Identify which cell holds the provided text, then report its (X, Y) central coordinate. 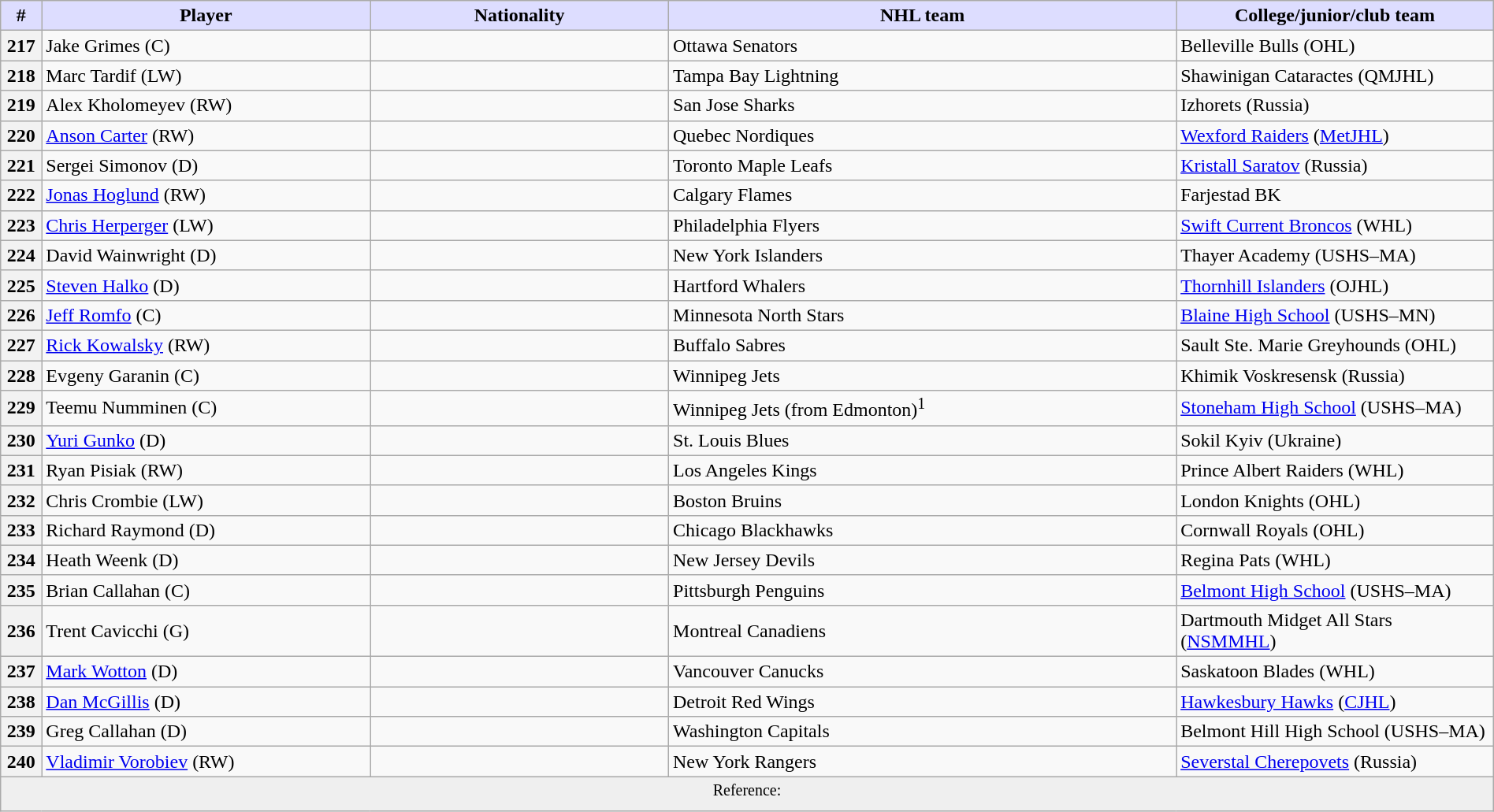
Hartford Whalers (923, 285)
Montreal Canadiens (923, 630)
239 (21, 732)
Yuri Gunko (D) (206, 440)
Jeff Romfo (C) (206, 315)
Reference: (747, 794)
Farjestad BK (1335, 195)
223 (21, 225)
Steven Halko (D) (206, 285)
Tampa Bay Lightning (923, 76)
224 (21, 255)
Blaine High School (USHS–MN) (1335, 315)
Saskatoon Blades (WHL) (1335, 672)
Ottawa Senators (923, 46)
221 (21, 165)
Teemu Numminen (C) (206, 408)
San Jose Sharks (923, 106)
Kristall Saratov (Russia) (1335, 165)
Philadelphia Flyers (923, 225)
Chicago Blackhawks (923, 530)
Izhorets (Russia) (1335, 106)
237 (21, 672)
Dan McGillis (D) (206, 702)
222 (21, 195)
219 (21, 106)
240 (21, 762)
Cornwall Royals (OHL) (1335, 530)
College/junior/club team (1335, 16)
Vancouver Canucks (923, 672)
Severstal Cherepovets (Russia) (1335, 762)
Sergei Simonov (D) (206, 165)
Detroit Red Wings (923, 702)
Greg Callahan (D) (206, 732)
Winnipeg Jets (923, 376)
Sault Ste. Marie Greyhounds (OHL) (1335, 345)
Boston Bruins (923, 500)
Dartmouth Midget All Stars (NSMMHL) (1335, 630)
226 (21, 315)
Buffalo Sabres (923, 345)
Belmont High School (USHS–MA) (1335, 590)
Mark Wotton (D) (206, 672)
Heath Weenk (D) (206, 560)
St. Louis Blues (923, 440)
Ryan Pisiak (RW) (206, 470)
Trent Cavicchi (G) (206, 630)
Quebec Nordiques (923, 135)
Calgary Flames (923, 195)
Thornhill Islanders (OJHL) (1335, 285)
Chris Crombie (LW) (206, 500)
Washington Capitals (923, 732)
217 (21, 46)
225 (21, 285)
David Wainwright (D) (206, 255)
Jonas Hoglund (RW) (206, 195)
Regina Pats (WHL) (1335, 560)
NHL team (923, 16)
230 (21, 440)
London Knights (OHL) (1335, 500)
228 (21, 376)
Richard Raymond (D) (206, 530)
New York Islanders (923, 255)
Belleville Bulls (OHL) (1335, 46)
Belmont Hill High School (USHS–MA) (1335, 732)
Brian Callahan (C) (206, 590)
231 (21, 470)
Swift Current Broncos (WHL) (1335, 225)
Anson Carter (RW) (206, 135)
229 (21, 408)
Prince Albert Raiders (WHL) (1335, 470)
New Jersey Devils (923, 560)
Toronto Maple Leafs (923, 165)
Winnipeg Jets (from Edmonton)1 (923, 408)
Rick Kowalsky (RW) (206, 345)
Wexford Raiders (MetJHL) (1335, 135)
218 (21, 76)
236 (21, 630)
233 (21, 530)
238 (21, 702)
Hawkesbury Hawks (CJHL) (1335, 702)
Los Angeles Kings (923, 470)
Marc Tardif (LW) (206, 76)
235 (21, 590)
Evgeny Garanin (C) (206, 376)
New York Rangers (923, 762)
Chris Herperger (LW) (206, 225)
Sokil Kyiv (Ukraine) (1335, 440)
Thayer Academy (USHS–MA) (1335, 255)
Stoneham High School (USHS–MA) (1335, 408)
Player (206, 16)
Jake Grimes (C) (206, 46)
232 (21, 500)
227 (21, 345)
220 (21, 135)
Minnesota North Stars (923, 315)
Alex Kholomeyev (RW) (206, 106)
Shawinigan Cataractes (QMJHL) (1335, 76)
Nationality (520, 16)
# (21, 16)
Pittsburgh Penguins (923, 590)
Vladimir Vorobiev (RW) (206, 762)
234 (21, 560)
Khimik Voskresensk (Russia) (1335, 376)
